Extract the [X, Y] coordinate from the center of the cell holding the provided text.  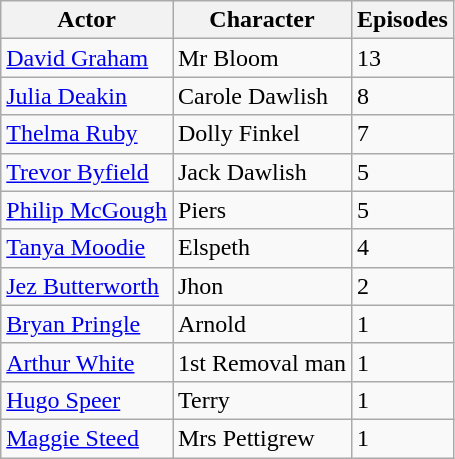
Jack Dawlish [262, 172]
Tanya Moodie [87, 248]
Maggie Steed [87, 438]
1st Removal man [262, 362]
Actor [87, 20]
Philip McGough [87, 210]
Julia Deakin [87, 96]
Piers [262, 210]
Hugo Speer [87, 400]
Mrs Pettigrew [262, 438]
Elspeth [262, 248]
4 [403, 248]
13 [403, 58]
Terry [262, 400]
Trevor Byfield [87, 172]
Jez Butterworth [87, 286]
Character [262, 20]
Episodes [403, 20]
Thelma Ruby [87, 134]
David Graham [87, 58]
8 [403, 96]
Mr Bloom [262, 58]
Bryan Pringle [87, 324]
Carole Dawlish [262, 96]
Dolly Finkel [262, 134]
7 [403, 134]
Jhon [262, 286]
Arnold [262, 324]
Arthur White [87, 362]
2 [403, 286]
